Detect which cell encompasses the target text, then output its (x, y) center coordinate. 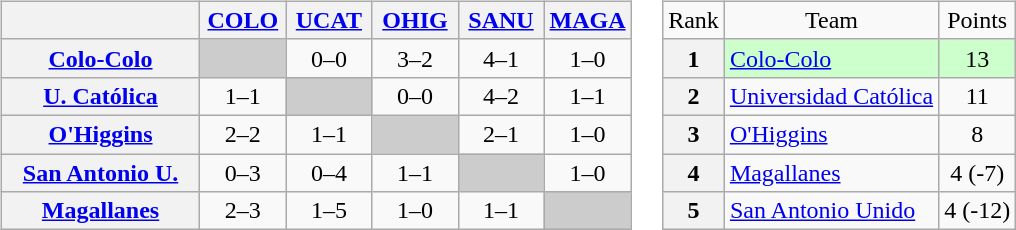
SANU (501, 20)
2 (694, 96)
8 (978, 134)
MAGA (588, 20)
2–3 (243, 211)
0–4 (329, 173)
2–1 (501, 134)
5 (694, 211)
UCAT (329, 20)
Universidad Católica (831, 96)
San Antonio U. (100, 173)
3–2 (415, 58)
Points (978, 20)
COLO (243, 20)
4–1 (501, 58)
11 (978, 96)
13 (978, 58)
4 (-7) (978, 173)
4 (-12) (978, 211)
Rank (694, 20)
4 (694, 173)
0–3 (243, 173)
OHIG (415, 20)
San Antonio Unido (831, 211)
1–5 (329, 211)
2–2 (243, 134)
Team (831, 20)
3 (694, 134)
1 (694, 58)
U. Católica (100, 96)
4–2 (501, 96)
